For the text-containing cell, return its midpoint in [X, Y] coordinate format. 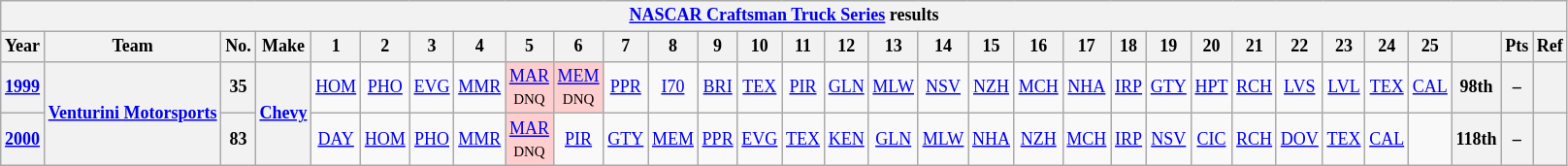
9 [718, 47]
DAY [336, 140]
Chevy [283, 113]
11 [803, 47]
NASCAR Craftsman Truck Series results [784, 16]
MEM [673, 140]
No. [239, 47]
MEMDNQ [578, 87]
HPT [1211, 87]
98th [1477, 87]
22 [1299, 47]
BRI [718, 87]
17 [1087, 47]
Team [132, 47]
Year [23, 47]
24 [1388, 47]
83 [239, 140]
5 [530, 47]
18 [1129, 47]
10 [760, 47]
6 [578, 47]
7 [626, 47]
Make [283, 47]
2 [384, 47]
3 [432, 47]
21 [1255, 47]
19 [1168, 47]
KEN [846, 140]
2000 [23, 140]
Ref [1551, 47]
Pts [1518, 47]
20 [1211, 47]
12 [846, 47]
13 [893, 47]
4 [479, 47]
1 [336, 47]
CIC [1211, 140]
35 [239, 87]
14 [943, 47]
8 [673, 47]
16 [1038, 47]
118th [1477, 140]
LVS [1299, 87]
1999 [23, 87]
LVL [1344, 87]
15 [992, 47]
Venturini Motorsports [132, 113]
23 [1344, 47]
I70 [673, 87]
25 [1430, 47]
DOV [1299, 140]
